Output the [X, Y] coordinate of the center of the cell containing the given text.  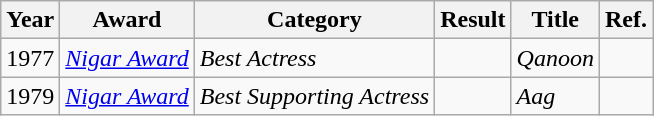
Title [555, 20]
1979 [30, 96]
Aag [555, 96]
Award [127, 20]
1977 [30, 58]
Category [314, 20]
Best Actress [314, 58]
Year [30, 20]
Qanoon [555, 58]
Ref. [626, 20]
Result [473, 20]
Best Supporting Actress [314, 96]
